Capture the cell that displays the provided text and extract its [X, Y] central coordinate. 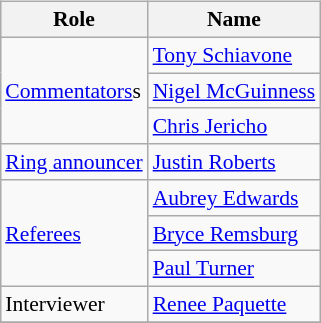
Tony Schiavone [234, 55]
Chris Jericho [234, 126]
Aubrey Edwards [234, 198]
Justin Roberts [234, 162]
Bryce Remsburg [234, 233]
Role [74, 20]
Interviewer [74, 305]
Ring announcer [74, 162]
Name [234, 20]
Nigel McGuinness [234, 91]
Referees [74, 234]
Paul Turner [234, 269]
Renee Paquette [234, 305]
Commentatorss [74, 90]
